Output the (x, y) coordinate of the center of the cell containing the given text.  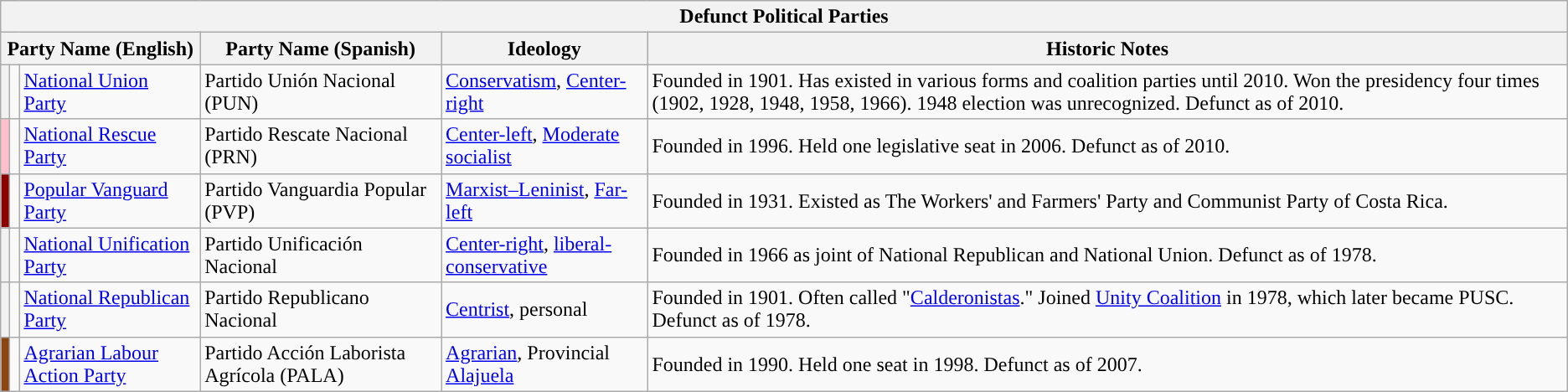
Partido Acción Laborista Agrícola (PALA) (321, 364)
Marxist–Leninist, Far-left (544, 201)
Agrarian, Provincial Alajuela (544, 364)
Conservatism, Center-right (544, 92)
Defunct Political Parties (784, 17)
Popular Vanguard Party (110, 201)
Ideology (544, 49)
National Rescue Party (110, 146)
Partido Rescate Nacional (PRN) (321, 146)
Partido Unificación Nacional (321, 255)
Center-right, liberal-conservative (544, 255)
Center-left, Moderate socialist (544, 146)
Historic Notes (1107, 49)
Founded in 1931. Existed as The Workers' and Farmers' Party and Communist Party of Costa Rica. (1107, 201)
Founded in 1966 as joint of National Republican and National Union. Defunct as of 1978. (1107, 255)
Centrist, personal (544, 310)
Partido Unión Nacional (PUN) (321, 92)
National Unification Party (110, 255)
Partido Republicano Nacional (321, 310)
National Union Party (110, 92)
Partido Vanguardia Popular (PVP) (321, 201)
National Republican Party (110, 310)
Agrarian Labour Action Party (110, 364)
Party Name (Spanish) (321, 49)
Founded in 1990. Held one seat in 1998. Defunct as of 2007. (1107, 364)
Founded in 1996. Held one legislative seat in 2006. Defunct as of 2010. (1107, 146)
Founded in 1901. Often called "Calderonistas." Joined Unity Coalition in 1978, which later became PUSC. Defunct as of 1978. (1107, 310)
Party Name (English) (101, 49)
